Extract the [x, y] coordinate from the center of the cell holding the provided text.  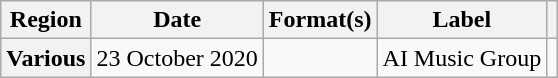
AI Music Group [462, 58]
Region [46, 20]
23 October 2020 [177, 58]
Label [462, 20]
Various [46, 58]
Format(s) [320, 20]
Date [177, 20]
